Determine the [X, Y] coordinate at the center of the cell enclosing the given text.  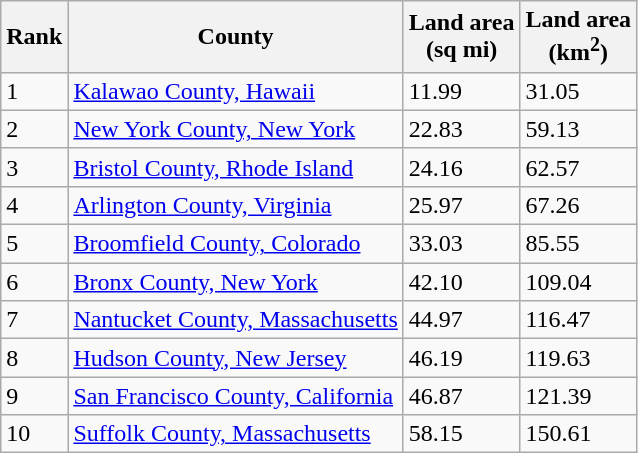
8 [34, 358]
New York County, New York [236, 129]
Hudson County, New Jersey [236, 358]
2 [34, 129]
31.05 [578, 91]
116.47 [578, 320]
Rank [34, 37]
25.97 [462, 205]
9 [34, 396]
22.83 [462, 129]
Kalawao County, Hawaii [236, 91]
Suffolk County, Massachusetts [236, 434]
6 [34, 282]
7 [34, 320]
Broomfield County, Colorado [236, 244]
109.04 [578, 282]
59.13 [578, 129]
5 [34, 244]
67.26 [578, 205]
Nantucket County, Massachusetts [236, 320]
119.63 [578, 358]
46.19 [462, 358]
33.03 [462, 244]
62.57 [578, 167]
Bristol County, Rhode Island [236, 167]
3 [34, 167]
58.15 [462, 434]
Bronx County, New York [236, 282]
1 [34, 91]
42.10 [462, 282]
44.97 [462, 320]
24.16 [462, 167]
Land area(km2) [578, 37]
121.39 [578, 396]
County [236, 37]
85.55 [578, 244]
46.87 [462, 396]
Arlington County, Virginia [236, 205]
Land area(sq mi) [462, 37]
11.99 [462, 91]
4 [34, 205]
San Francisco County, California [236, 396]
10 [34, 434]
150.61 [578, 434]
